Locate the cell with the specified text and output its [X, Y] center coordinate. 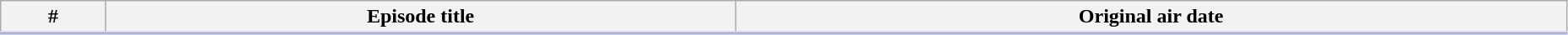
# [53, 17]
Episode title [420, 17]
Original air date [1150, 17]
